Return (x, y) of the center of cell containing provided text 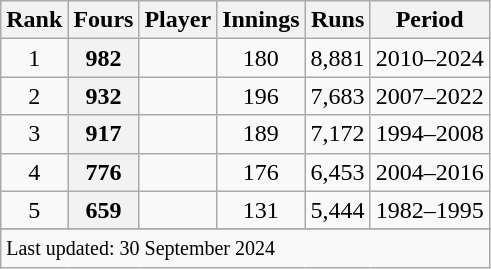
176 (261, 172)
659 (104, 210)
776 (104, 172)
4 (34, 172)
5 (34, 210)
Innings (261, 20)
180 (261, 58)
131 (261, 210)
932 (104, 96)
1982–1995 (430, 210)
982 (104, 58)
7,172 (338, 134)
2007–2022 (430, 96)
Fours (104, 20)
6,453 (338, 172)
1 (34, 58)
2 (34, 96)
917 (104, 134)
Last updated: 30 September 2024 (245, 248)
2004–2016 (430, 172)
5,444 (338, 210)
Rank (34, 20)
3 (34, 134)
Period (430, 20)
196 (261, 96)
Runs (338, 20)
189 (261, 134)
Player (178, 20)
2010–2024 (430, 58)
7,683 (338, 96)
8,881 (338, 58)
1994–2008 (430, 134)
